Identify which cell holds the provided text, then report its (X, Y) central coordinate. 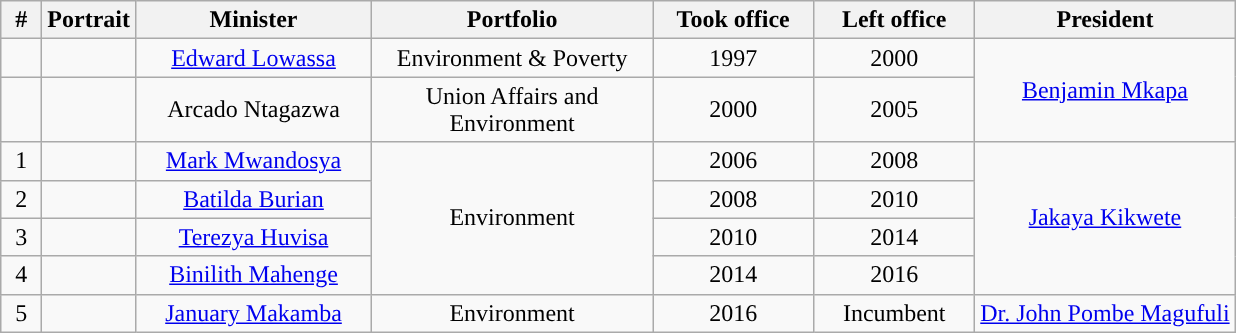
4 (22, 275)
Binilith Mahenge (253, 275)
# (22, 20)
Edward Lowassa (253, 58)
Terezya Huvisa (253, 237)
1 (22, 161)
Minister (253, 20)
Environment & Poverty (512, 58)
President (1105, 20)
5 (22, 313)
2006 (734, 161)
2005 (894, 110)
Portfolio (512, 20)
Took office (734, 20)
3 (22, 237)
January Makamba (253, 313)
Incumbent (894, 313)
Batilda Burian (253, 199)
Union Affairs and Environment (512, 110)
Portrait (89, 20)
Left office (894, 20)
1997 (734, 58)
Arcado Ntagazwa (253, 110)
Benjamin Mkapa (1105, 90)
Jakaya Kikwete (1105, 218)
Mark Mwandosya (253, 161)
2 (22, 199)
Dr. John Pombe Magufuli (1105, 313)
